From the cell containing the given text, extract its center point as (x, y) coordinate. 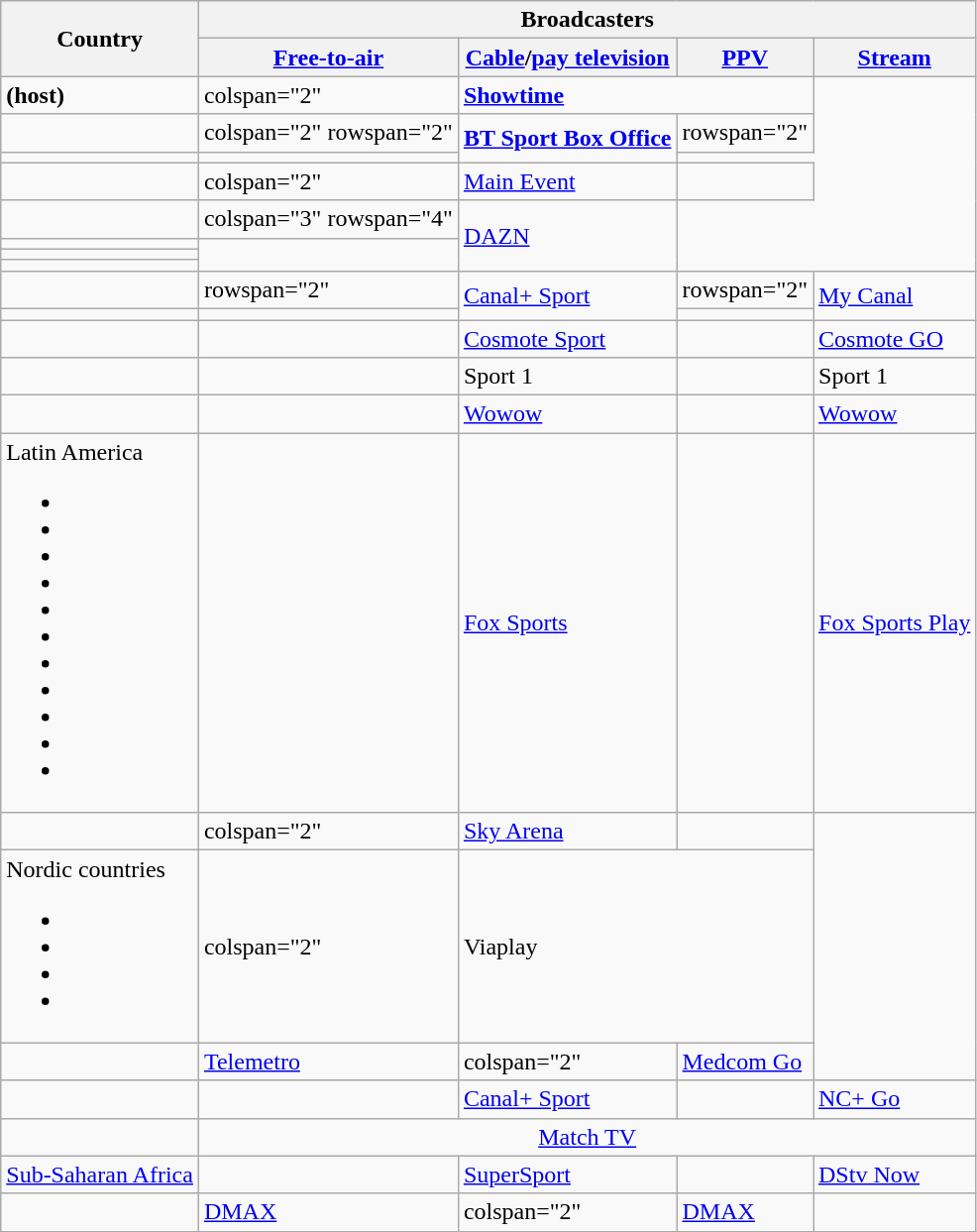
Stream (894, 57)
Viaplay (635, 947)
NC+ Go (894, 1099)
Showtime (635, 95)
Sub-Saharan Africa (100, 1175)
Cosmote GO (894, 338)
Nordic countries (100, 947)
Country (100, 39)
DAZN (567, 236)
Sky Arena (567, 832)
Match TV (587, 1137)
Cable/pay television (567, 57)
Fox Sports Play (894, 622)
SuperSport (567, 1175)
PPV (745, 57)
Telemetro (328, 1062)
colspan="3" rowspan="4" (328, 219)
Broadcasters (587, 20)
My Canal (894, 295)
Cosmote Sport (567, 338)
Latin America (100, 622)
DStv Now (894, 1175)
Medcom Go (745, 1062)
BT Sport Box Office (567, 139)
(host) (100, 95)
Main Event (567, 181)
colspan="2" rowspan="2" (328, 133)
Free-to-air (328, 57)
Fox Sports (567, 622)
